Extract the [x, y] coordinate from the center of the cell holding the provided text.  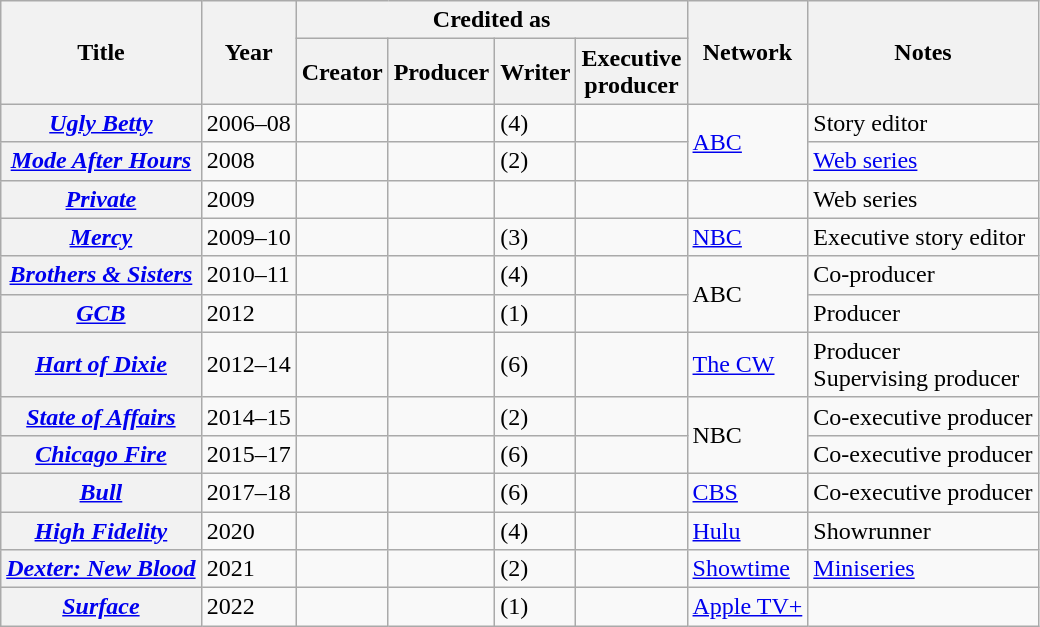
2020 [248, 531]
(3) [536, 237]
Showtime [748, 569]
Credited as [492, 20]
Apple TV+ [748, 607]
Hulu [748, 531]
Producer Supervising producer [923, 364]
2022 [248, 607]
2006–08 [248, 123]
2012–14 [248, 364]
High Fidelity [101, 531]
The CW [748, 364]
Network [748, 52]
Notes [923, 52]
2012 [248, 313]
2009–10 [248, 237]
2008 [248, 161]
Creator [342, 72]
Mercy [101, 237]
2021 [248, 569]
Miniseries [923, 569]
Private [101, 199]
Surface [101, 607]
Brothers & Sisters [101, 275]
2009 [248, 199]
2014–15 [248, 416]
Chicago Fire [101, 454]
Story editor [923, 123]
2010–11 [248, 275]
Dexter: New Blood [101, 569]
Executiveproducer [632, 72]
State of Affairs [101, 416]
2015–17 [248, 454]
Executive story editor [923, 237]
Hart of Dixie [101, 364]
Co-producer [923, 275]
Writer [536, 72]
Title [101, 52]
Ugly Betty [101, 123]
CBS [748, 492]
GCB [101, 313]
Bull [101, 492]
Showrunner [923, 531]
Year [248, 52]
Mode After Hours [101, 161]
2017–18 [248, 492]
